Return [x, y] of the center of cell containing provided text 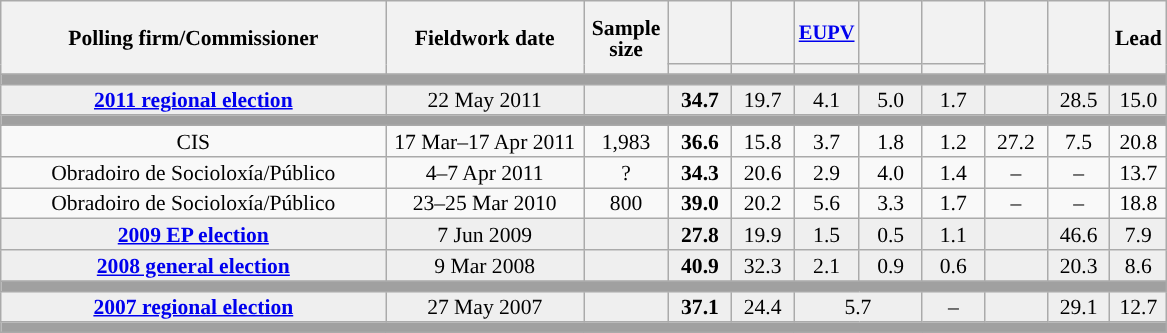
800 [626, 204]
36.6 [700, 142]
1.5 [826, 234]
0.6 [954, 266]
22 May 2011 [485, 100]
9 Mar 2008 [485, 266]
8.6 [1138, 266]
15.0 [1138, 100]
27.2 [1016, 142]
12.7 [1138, 306]
28.5 [1078, 100]
20.3 [1078, 266]
37.1 [700, 306]
1.1 [954, 234]
13.7 [1138, 172]
? [626, 172]
24.4 [762, 306]
0.5 [890, 234]
5.0 [890, 100]
32.3 [762, 266]
20.6 [762, 172]
27 May 2007 [485, 306]
2007 regional election [194, 306]
19.7 [762, 100]
40.9 [700, 266]
0.9 [890, 266]
19.9 [762, 234]
27.8 [700, 234]
1.2 [954, 142]
5.6 [826, 204]
39.0 [700, 204]
34.7 [700, 100]
18.8 [1138, 204]
7.5 [1078, 142]
EUPV [826, 32]
20.2 [762, 204]
Polling firm/Commissioner [194, 38]
7.9 [1138, 234]
2009 EP election [194, 234]
Fieldwork date [485, 38]
2.9 [826, 172]
4.0 [890, 172]
46.6 [1078, 234]
15.8 [762, 142]
3.7 [826, 142]
Lead [1138, 38]
17 Mar–17 Apr 2011 [485, 142]
3.3 [890, 204]
1,983 [626, 142]
CIS [194, 142]
1.8 [890, 142]
23–25 Mar 2010 [485, 204]
2011 regional election [194, 100]
20.8 [1138, 142]
34.3 [700, 172]
5.7 [858, 306]
Sample size [626, 38]
29.1 [1078, 306]
4–7 Apr 2011 [485, 172]
4.1 [826, 100]
2.1 [826, 266]
1.4 [954, 172]
2008 general election [194, 266]
7 Jun 2009 [485, 234]
